Identify which cell holds the provided text, then report its [X, Y] central coordinate. 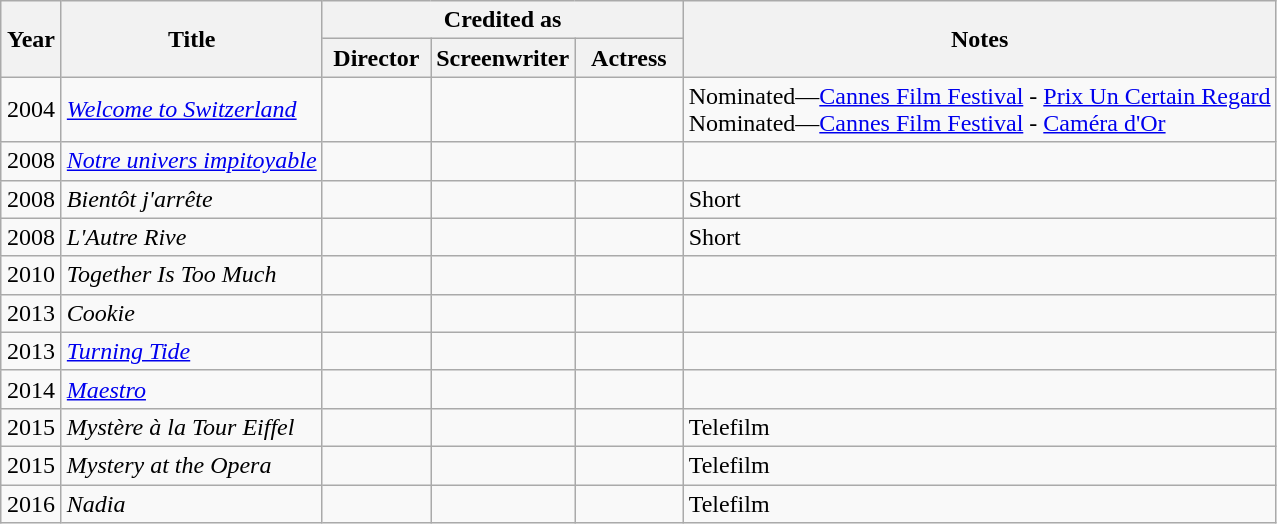
Nominated—Cannes Film Festival - Prix Un Certain RegardNominated—Cannes Film Festival - Caméra d'Or [980, 110]
L'Autre Rive [192, 237]
Director [376, 58]
2014 [32, 389]
Year [32, 39]
Notes [980, 39]
2016 [32, 503]
2004 [32, 110]
Welcome to Switzerland [192, 110]
Cookie [192, 313]
Nadia [192, 503]
Together Is Too Much [192, 275]
Turning Tide [192, 351]
Maestro [192, 389]
2010 [32, 275]
Title [192, 39]
Bientôt j'arrête [192, 199]
Mystère à la Tour Eiffel [192, 427]
Credited as [502, 20]
Actress [630, 58]
Screenwriter [503, 58]
Notre univers impitoyable [192, 161]
Mystery at the Opera [192, 465]
